Find where the given text appears and provide that cell's center as (X, Y) coordinate. 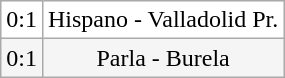
Parla - Burela (162, 58)
Hispano - Valladolid Pr. (162, 20)
